Determine the [x, y] coordinate at the center of the cell enclosing the given text.  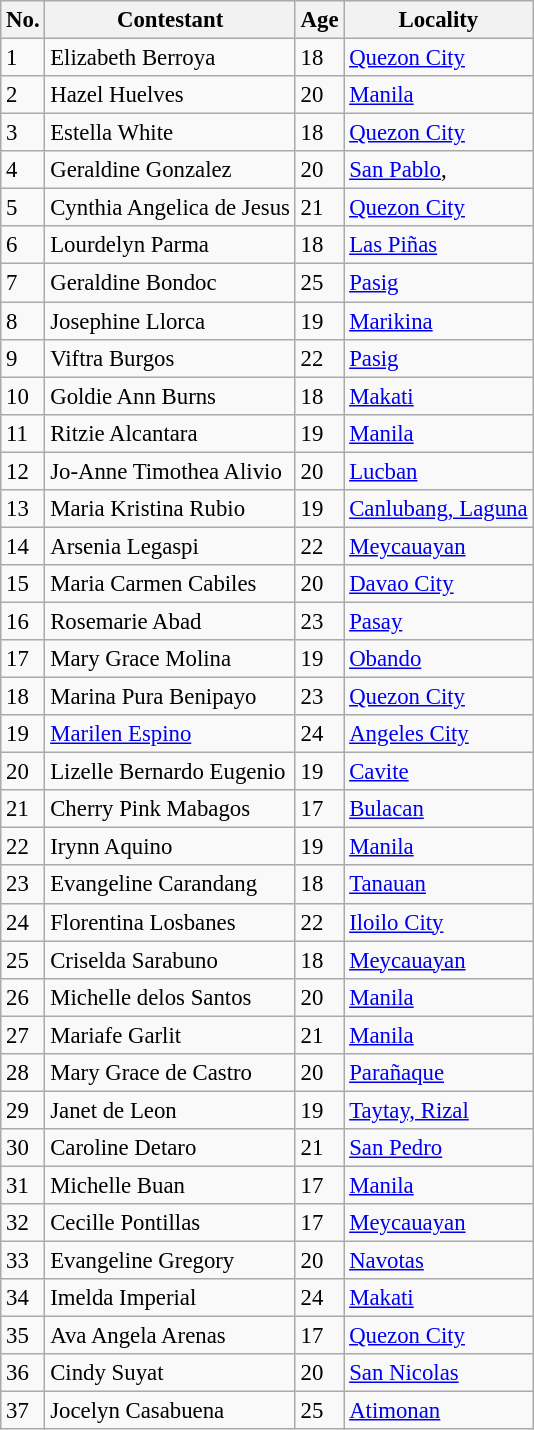
2 [23, 95]
Marikina [438, 321]
Arsenia Legaspi [170, 546]
3 [23, 133]
Ritzie Alcantara [170, 433]
Irynn Aquino [170, 847]
Geraldine Bondoc [170, 283]
31 [23, 1185]
Canlubang, Laguna [438, 509]
37 [23, 1411]
Cynthia Angelica de Jesus [170, 208]
Atimonan [438, 1411]
11 [23, 433]
Tanauan [438, 885]
1 [23, 58]
Lourdelyn Parma [170, 245]
Viftra Burgos [170, 358]
Marilen Espino [170, 734]
Davao City [438, 584]
Pasay [438, 621]
29 [23, 1110]
Mariafe Garlit [170, 1035]
Maria Kristina Rubio [170, 509]
Mary Grace Molina [170, 659]
32 [23, 1223]
Lizelle Bernardo Eugenio [170, 772]
Las Piñas [438, 245]
14 [23, 546]
Navotas [438, 1261]
Goldie Ann Burns [170, 396]
Criselda Sarabuno [170, 960]
7 [23, 283]
4 [23, 170]
5 [23, 208]
San Pedro [438, 1148]
9 [23, 358]
Cecille Pontillas [170, 1223]
15 [23, 584]
Evangeline Gregory [170, 1261]
Angeles City [438, 734]
Cavite [438, 772]
28 [23, 1073]
26 [23, 997]
Rosemarie Abad [170, 621]
Parañaque [438, 1073]
No. [23, 20]
Iloilo City [438, 922]
12 [23, 471]
Imelda Imperial [170, 1298]
Cherry Pink Mabagos [170, 809]
Geraldine Gonzalez [170, 170]
Mary Grace de Castro [170, 1073]
30 [23, 1148]
Obando [438, 659]
Michelle delos Santos [170, 997]
Caroline Detaro [170, 1148]
34 [23, 1298]
8 [23, 321]
Estella White [170, 133]
27 [23, 1035]
Contestant [170, 20]
35 [23, 1336]
Hazel Huelves [170, 95]
Evangeline Carandang [170, 885]
Josephine Llorca [170, 321]
San Nicolas [438, 1373]
Bulacan [438, 809]
10 [23, 396]
Janet de Leon [170, 1110]
Marina Pura Benipayo [170, 697]
Elizabeth Berroya [170, 58]
33 [23, 1261]
Florentina Losbanes [170, 922]
Locality [438, 20]
Jo-Anne Timothea Alivio [170, 471]
Taytay, Rizal [438, 1110]
Maria Carmen Cabiles [170, 584]
6 [23, 245]
San Pablo, [438, 170]
Michelle Buan [170, 1185]
Cindy Suyat [170, 1373]
Age [320, 20]
Ava Angela Arenas [170, 1336]
Lucban [438, 471]
16 [23, 621]
36 [23, 1373]
13 [23, 509]
Jocelyn Casabuena [170, 1411]
